Output the [x, y] coordinate of the center of the cell containing the given text.  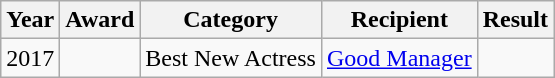
Year [30, 20]
Best New Actress [231, 58]
Category [231, 20]
2017 [30, 58]
Good Manager [399, 58]
Recipient [399, 20]
Result [515, 20]
Award [100, 20]
